Extract the (X, Y) coordinate from the center of the cell holding the provided text.  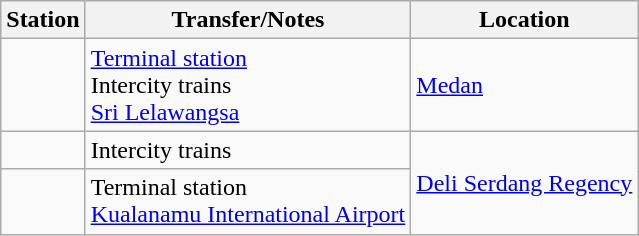
Terminal station Kualanamu International Airport (248, 202)
Transfer/Notes (248, 20)
Intercity trains (248, 150)
Deli Serdang Regency (524, 182)
Terminal station Intercity trains Sri Lelawangsa (248, 85)
Location (524, 20)
Station (43, 20)
Medan (524, 85)
